Determine the (x, y) coordinate at the center of the cell enclosing the given text.  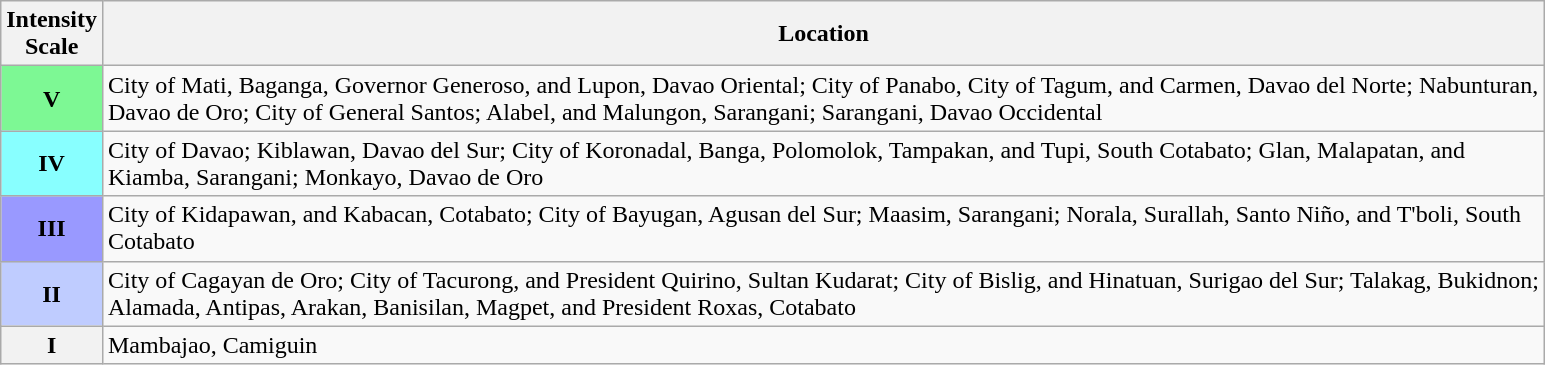
III (52, 228)
IV (52, 164)
V (52, 98)
City of Kidapawan, and Kabacan, Cotabato; City of Bayugan, Agusan del Sur; Maasim, Sarangani; Norala, Surallah, Santo Niño, and T'boli, SouthCotabato (823, 228)
Location (823, 34)
II (52, 294)
IntensityScale (52, 34)
I (52, 345)
Mambajao, Camiguin (823, 345)
